Provide the [X, Y] coordinate of the cell's center where the given text is located.  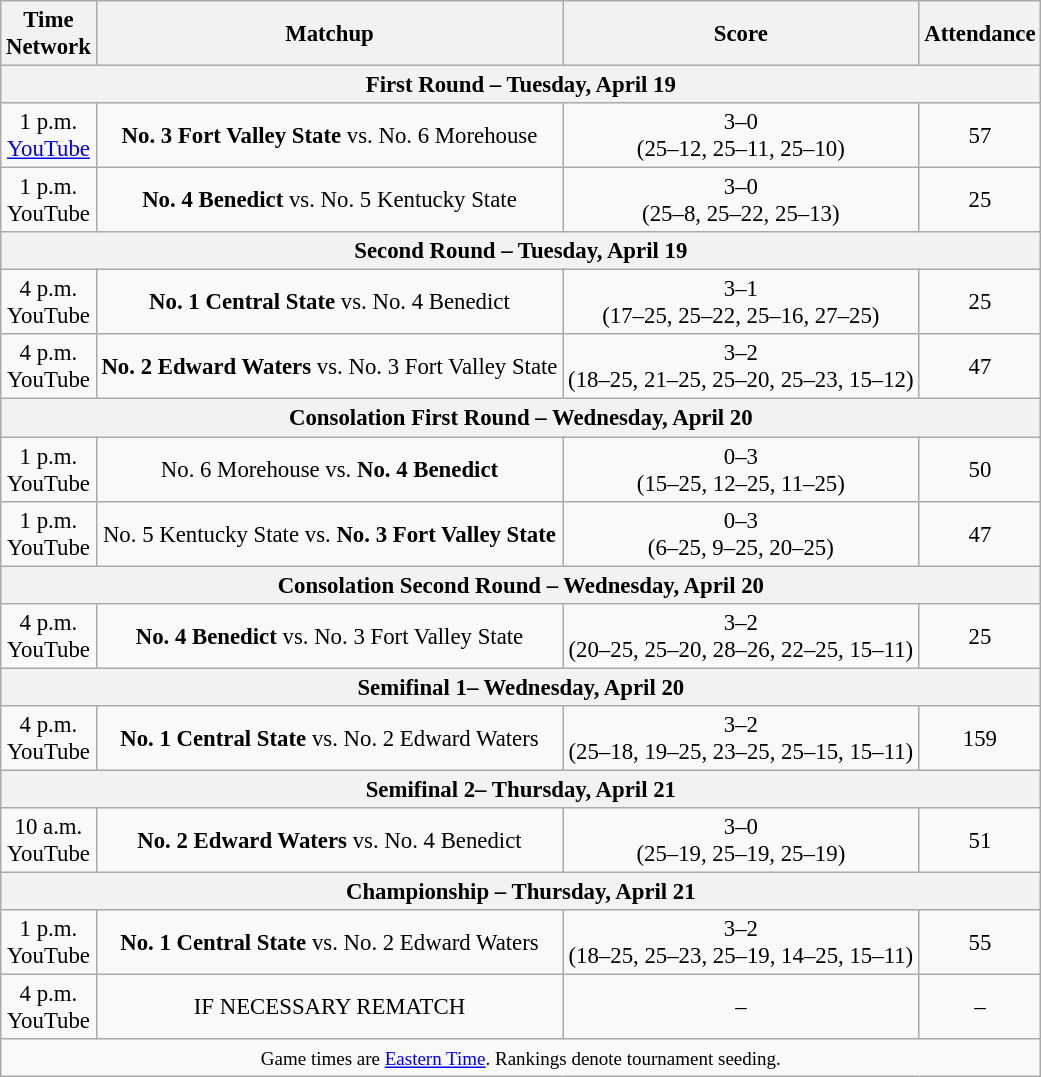
0–3(6–25, 9–25, 20–25) [741, 534]
Consolation Second Round – Wednesday, April 20 [521, 585]
No. 5 Kentucky State vs. No. 3 Fort Valley State [330, 534]
No. 2 Edward Waters vs. No. 4 Benedict [330, 840]
Attendance [980, 34]
IF NECESSARY REMATCH [330, 1008]
3–0(25–8, 25–22, 25–13) [741, 200]
Semifinal 2– Thursday, April 21 [521, 789]
55 [980, 942]
3–0(25–19, 25–19, 25–19) [741, 840]
Matchup [330, 34]
3–1(17–25, 25–22, 25–16, 27–25) [741, 302]
159 [980, 738]
Second Round – Tuesday, April 19 [521, 251]
3–2(25–18, 19–25, 23–25, 25–15, 15–11) [741, 738]
No. 3 Fort Valley State vs. No. 6 Morehouse [330, 136]
10 a.m.YouTube [48, 840]
TimeNetwork [48, 34]
3–0(25–12, 25–11, 25–10) [741, 136]
0–3(15–25, 12–25, 11–25) [741, 470]
Score [741, 34]
Consolation First Round – Wednesday, April 20 [521, 418]
No. 2 Edward Waters vs. No. 3 Fort Valley State [330, 366]
Championship – Thursday, April 21 [521, 891]
3–2(18–25, 25–23, 25–19, 14–25, 15–11) [741, 942]
Semifinal 1– Wednesday, April 20 [521, 687]
Game times are Eastern Time. Rankings denote tournament seeding. [521, 1058]
No. 4 Benedict vs. No. 3 Fort Valley State [330, 636]
No. 6 Morehouse vs. No. 4 Benedict [330, 470]
3–2(18–25, 21–25, 25–20, 25–23, 15–12) [741, 366]
50 [980, 470]
No. 4 Benedict vs. No. 5 Kentucky State [330, 200]
51 [980, 840]
3–2(20–25, 25–20, 28–26, 22–25, 15–11) [741, 636]
First Round – Tuesday, April 19 [521, 85]
57 [980, 136]
No. 1 Central State vs. No. 4 Benedict [330, 302]
